Provide the [x, y] coordinate of the cell's center where the given text is located.  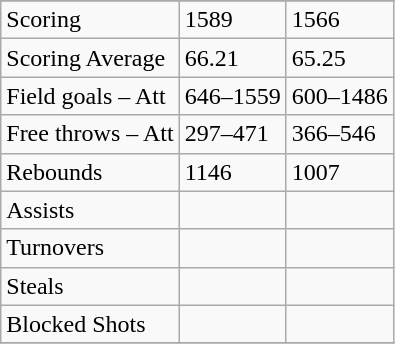
Field goals – Att [90, 96]
Blocked Shots [90, 324]
Free throws – Att [90, 134]
1566 [340, 20]
65.25 [340, 58]
66.21 [232, 58]
Scoring [90, 20]
600–1486 [340, 96]
1589 [232, 20]
646–1559 [232, 96]
366–546 [340, 134]
Turnovers [90, 248]
1146 [232, 172]
1007 [340, 172]
Rebounds [90, 172]
297–471 [232, 134]
Scoring Average [90, 58]
Assists [90, 210]
Steals [90, 286]
